For the text-containing cell, return its midpoint in [x, y] coordinate format. 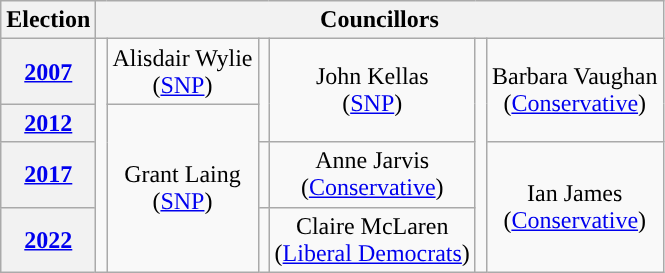
Barbara Vaughan(Conservative) [574, 90]
Claire McLaren(Liberal Democrats) [372, 240]
2017 [48, 174]
Ian James(Conservative) [574, 207]
Anne Jarvis(Conservative) [372, 174]
Alisdair Wylie(SNP) [182, 72]
Grant Laing(SNP) [182, 188]
Councillors [380, 20]
Election [48, 20]
2012 [48, 123]
John Kellas(SNP) [372, 90]
2007 [48, 72]
2022 [48, 240]
